Find where the given text appears and provide that cell's center as (x, y) coordinate. 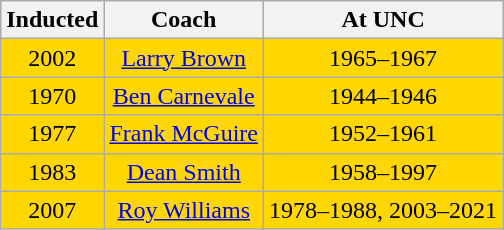
1952–1961 (384, 134)
1970 (52, 96)
2002 (52, 58)
1978–1988, 2003–2021 (384, 210)
Ben Carnevale (184, 96)
Roy Williams (184, 210)
Larry Brown (184, 58)
Coach (184, 20)
Frank McGuire (184, 134)
1983 (52, 172)
At UNC (384, 20)
2007 (52, 210)
1944–1946 (384, 96)
1977 (52, 134)
1965–1967 (384, 58)
Inducted (52, 20)
Dean Smith (184, 172)
1958–1997 (384, 172)
